For the text-containing cell, return its midpoint in [X, Y] coordinate format. 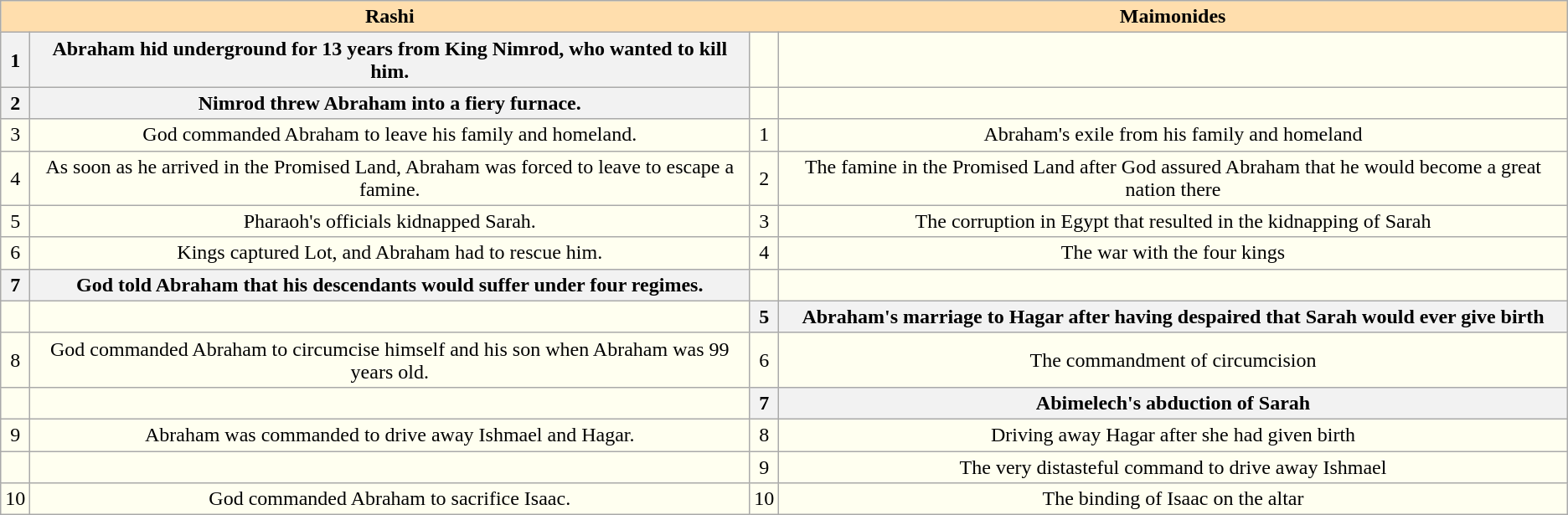
Maimonides [1173, 17]
God commanded Abraham to circumcise himself and his son when Abraham was 99 years old. [390, 360]
God commanded Abraham to sacrifice Isaac. [390, 499]
The commandment of circumcision [1173, 360]
Nimrod threw Abraham into a fiery furnace. [390, 103]
Driving away Hagar after she had given birth [1173, 435]
The very distasteful command to drive away Ishmael [1173, 466]
The famine in the Promised Land after God assured Abraham that he would become a great nation there [1173, 178]
Kings captured Lot, and Abraham had to rescue him. [390, 253]
The binding of Isaac on the altar [1173, 499]
Abraham's exile from his family and homeland [1173, 135]
Abraham hid underground for 13 years from King Nimrod, who wanted to kill him. [390, 60]
God told Abraham that his descendants would suffer under four regimes. [390, 285]
God commanded Abraham to leave his family and homeland. [390, 135]
The war with the four kings [1173, 253]
Pharaoh's officials kidnapped Sarah. [390, 221]
As soon as he arrived in the Promised Land, Abraham was forced to leave to escape a famine. [390, 178]
The corruption in Egypt that resulted in the kidnapping of Sarah [1173, 221]
Abraham was commanded to drive away Ishmael and Hagar. [390, 435]
Abraham's marriage to Hagar after having despaired that Sarah would ever give birth [1173, 317]
Rashi [390, 17]
Abimelech's abduction of Sarah [1173, 403]
